Determine the (X, Y) coordinate at the center of the cell enclosing the given text.  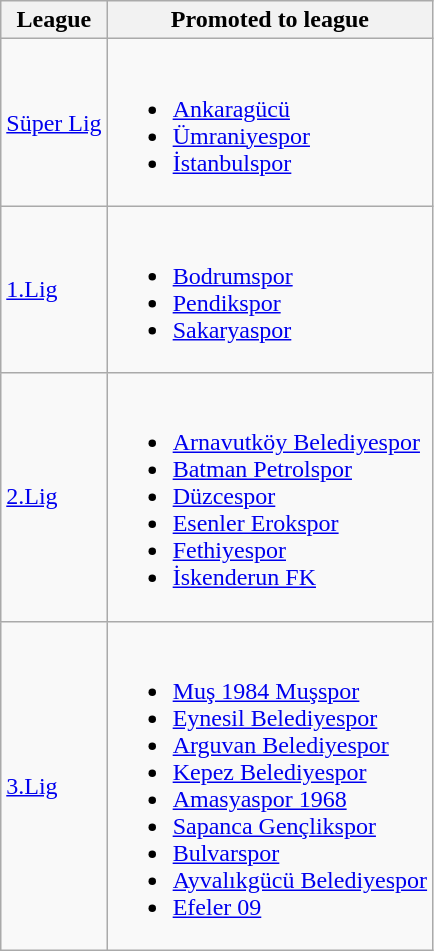
1.Lig (54, 290)
2.Lig (54, 497)
3.Lig (54, 786)
Promoted to league (270, 20)
Arnavutköy BelediyesporBatman PetrolsporDüzcesporEsenler EroksporFethiyesporİskenderun FK (270, 497)
Süper Lig (54, 122)
League (54, 20)
AnkaragücüÜmraniyesporİstanbulspor (270, 122)
BodrumsporPendiksporSakaryaspor (270, 290)
